Return the (X, Y) coordinate for the center point of the cell that contains the specified text.  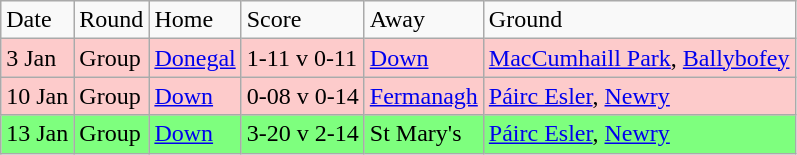
St Mary's (424, 134)
Away (424, 20)
10 Jan (38, 96)
3 Jan (38, 58)
Score (302, 20)
Round (112, 20)
3-20 v 2-14 (302, 134)
MacCumhaill Park, Ballybofey (639, 58)
0-08 v 0-14 (302, 96)
13 Jan (38, 134)
1-11 v 0-11 (302, 58)
Date (38, 20)
Fermanagh (424, 96)
Home (195, 20)
Ground (639, 20)
Donegal (195, 58)
